For the text-containing cell, return its midpoint in [X, Y] coordinate format. 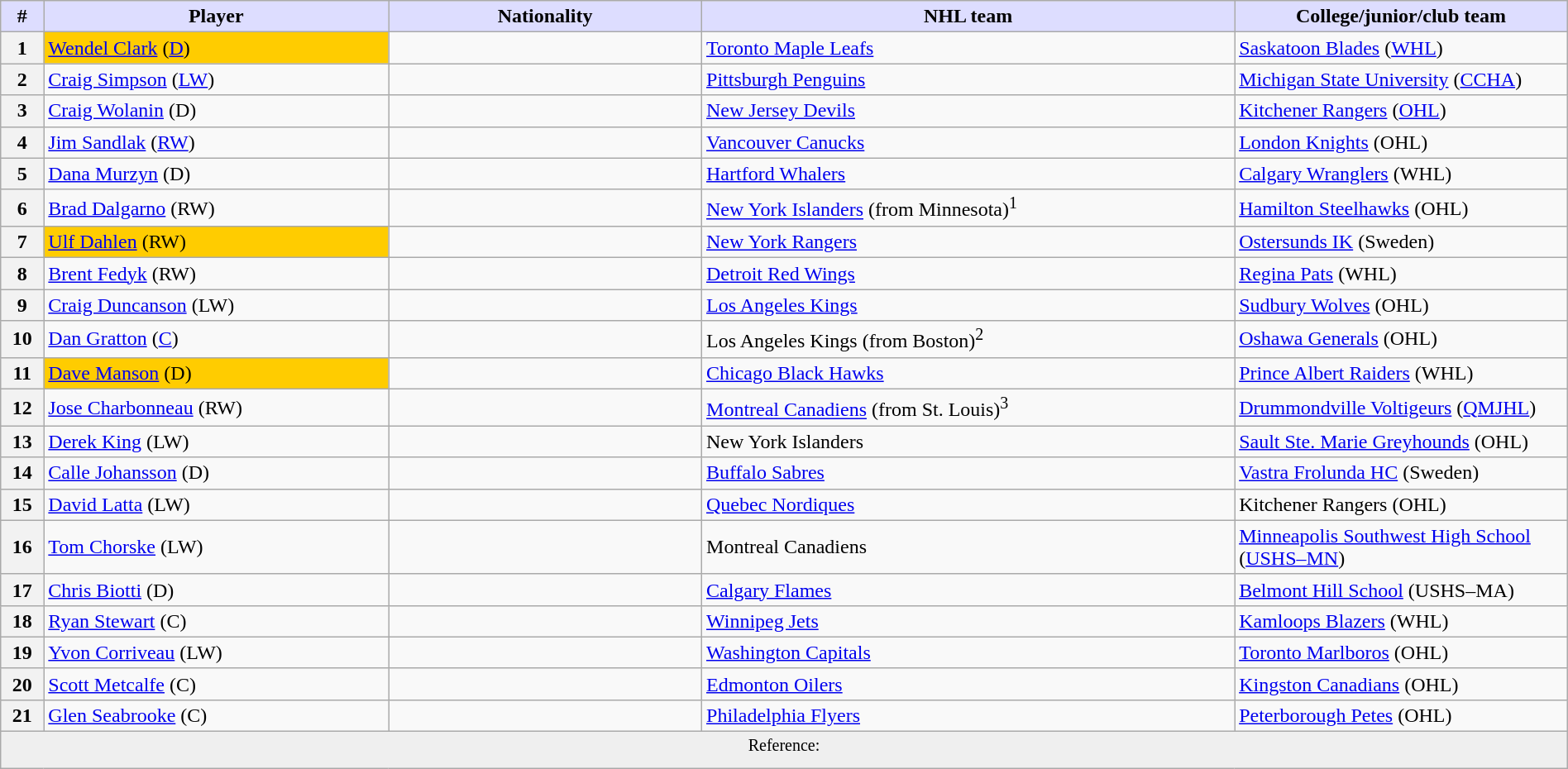
# [22, 17]
7 [22, 242]
Calle Johansson (D) [217, 473]
London Knights (OHL) [1401, 142]
19 [22, 652]
14 [22, 473]
Los Angeles Kings [968, 305]
Craig Simpson (LW) [217, 79]
5 [22, 174]
Player [217, 17]
Craig Duncanson (LW) [217, 305]
Belmont Hill School (USHS–MA) [1401, 590]
Detroit Red Wings [968, 274]
Tom Chorske (LW) [217, 547]
Los Angeles Kings (from Boston)2 [968, 339]
Montreal Canadiens [968, 547]
Peterborough Petes (OHL) [1401, 716]
18 [22, 621]
3 [22, 111]
New York Rangers [968, 242]
Chicago Black Hawks [968, 373]
21 [22, 716]
4 [22, 142]
Hamilton Steelhawks (OHL) [1401, 208]
Oshawa Generals (OHL) [1401, 339]
Dave Manson (D) [217, 373]
Sault Ste. Marie Greyhounds (OHL) [1401, 442]
Calgary Wranglers (WHL) [1401, 174]
Edmonton Oilers [968, 684]
Prince Albert Raiders (WHL) [1401, 373]
15 [22, 504]
Kingston Canadians (OHL) [1401, 684]
11 [22, 373]
Ostersunds IK (Sweden) [1401, 242]
New York Islanders [968, 442]
Toronto Marlboros (OHL) [1401, 652]
New York Islanders (from Minnesota)1 [968, 208]
Michigan State University (CCHA) [1401, 79]
12 [22, 407]
Quebec Nordiques [968, 504]
New Jersey Devils [968, 111]
17 [22, 590]
Reference: [784, 751]
Sudbury Wolves (OHL) [1401, 305]
Wendel Clark (D) [217, 48]
College/junior/club team [1401, 17]
Washington Capitals [968, 652]
Ulf Dahlen (RW) [217, 242]
Jim Sandlak (RW) [217, 142]
6 [22, 208]
20 [22, 684]
Vastra Frolunda HC (Sweden) [1401, 473]
Hartford Whalers [968, 174]
Kamloops Blazers (WHL) [1401, 621]
Dana Murzyn (D) [217, 174]
Glen Seabrooke (C) [217, 716]
2 [22, 79]
Toronto Maple Leafs [968, 48]
Jose Charbonneau (RW) [217, 407]
Dan Gratton (C) [217, 339]
Drummondville Voltigeurs (QMJHL) [1401, 407]
Calgary Flames [968, 590]
8 [22, 274]
Chris Biotti (D) [217, 590]
Buffalo Sabres [968, 473]
Vancouver Canucks [968, 142]
Minneapolis Southwest High School (USHS–MN) [1401, 547]
Pittsburgh Penguins [968, 79]
Ryan Stewart (C) [217, 621]
Winnipeg Jets [968, 621]
NHL team [968, 17]
Derek King (LW) [217, 442]
Yvon Corriveau (LW) [217, 652]
Montreal Canadiens (from St. Louis)3 [968, 407]
David Latta (LW) [217, 504]
Nationality [546, 17]
Craig Wolanin (D) [217, 111]
13 [22, 442]
Saskatoon Blades (WHL) [1401, 48]
Philadelphia Flyers [968, 716]
Brad Dalgarno (RW) [217, 208]
10 [22, 339]
Regina Pats (WHL) [1401, 274]
9 [22, 305]
Brent Fedyk (RW) [217, 274]
16 [22, 547]
1 [22, 48]
Scott Metcalfe (C) [217, 684]
